Extract the [X, Y] coordinate from the center of the cell holding the provided text.  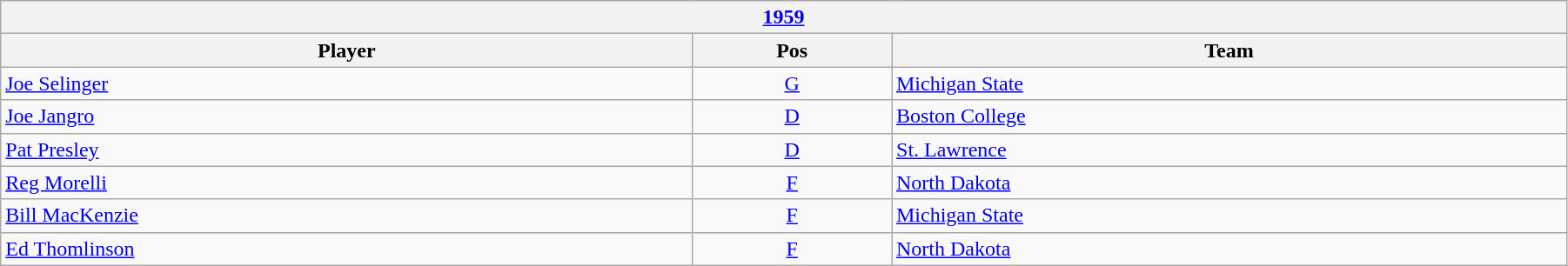
Ed Thomlinson [346, 249]
Team [1229, 50]
Pat Presley [346, 150]
Pos [792, 50]
Joe Selinger [346, 83]
Player [346, 50]
Reg Morelli [346, 183]
Bill MacKenzie [346, 216]
Boston College [1229, 116]
G [792, 83]
1959 [784, 17]
Joe Jangro [346, 116]
St. Lawrence [1229, 150]
